Locate the cell with the specified text and output its (X, Y) center coordinate. 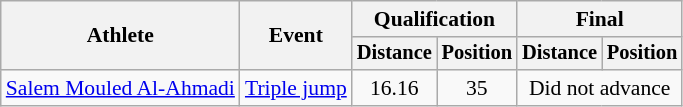
Athlete (120, 36)
Did not advance (600, 88)
Salem Mouled Al-Ahmadi (120, 88)
35 (477, 88)
16.16 (394, 88)
Final (600, 19)
Qualification (434, 19)
Event (296, 36)
Triple jump (296, 88)
